For the text-containing cell, return its midpoint in [X, Y] coordinate format. 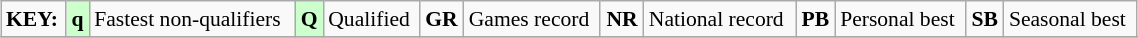
GR [442, 19]
National record [720, 19]
q [78, 19]
Fastest non-qualifiers [192, 19]
Qualified [371, 19]
Games record [532, 19]
SB [985, 19]
PB [816, 19]
Q [309, 19]
NR [622, 19]
Personal best [900, 19]
KEY: [34, 19]
Seasonal best [1070, 19]
